Output the (x, y) coordinate of the center of the cell containing the given text.  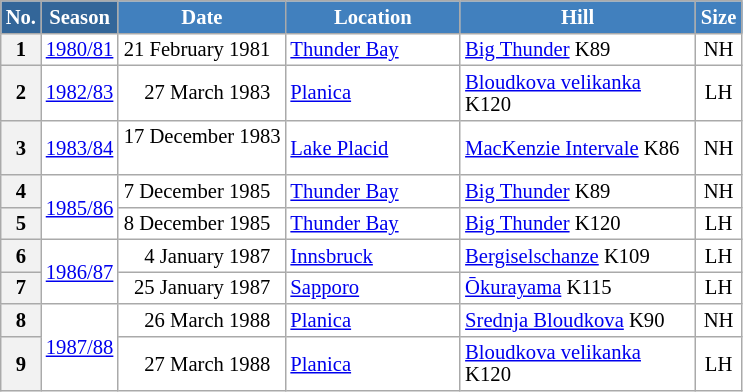
1980/81 (80, 49)
1985/86 (80, 206)
27 March 1983 (202, 92)
3 (21, 148)
17 December 1983 (202, 148)
1983/84 (80, 148)
Sapporo (372, 287)
Lake Placid (372, 148)
5 (21, 223)
Season (80, 16)
1987/88 (80, 348)
Size (718, 16)
9 (21, 364)
7 (21, 287)
6 (21, 255)
8 (21, 320)
27 March 1988 (202, 364)
26 March 1988 (202, 320)
Ōkurayama K115 (578, 287)
Innsbruck (372, 255)
No. (21, 16)
1986/87 (80, 271)
7 December 1985 (202, 190)
1982/83 (80, 92)
Date (202, 16)
1 (21, 49)
8 December 1985 (202, 223)
Srednja Bloudkova K90 (578, 320)
2 (21, 92)
Location (372, 16)
4 (21, 190)
MacKenzie Intervale K86 (578, 148)
21 February 1981 (202, 49)
Big Thunder K120 (578, 223)
Bergiselschanze K109 (578, 255)
Hill (578, 16)
25 January 1987 (202, 287)
4 January 1987 (202, 255)
